Locate the cell with the specified text and output its (X, Y) center coordinate. 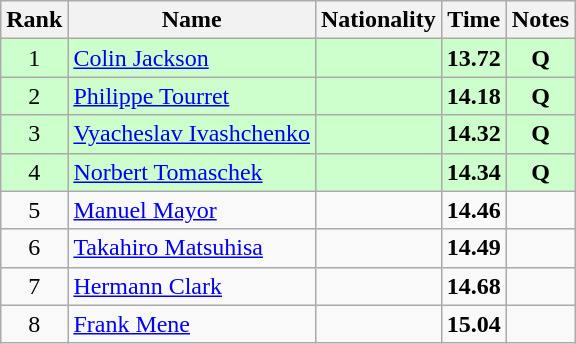
4 (34, 172)
14.34 (474, 172)
14.32 (474, 134)
14.46 (474, 210)
Hermann Clark (192, 286)
Frank Mene (192, 324)
Colin Jackson (192, 58)
3 (34, 134)
Notes (540, 20)
Manuel Mayor (192, 210)
Time (474, 20)
Vyacheslav Ivashchenko (192, 134)
15.04 (474, 324)
Name (192, 20)
Rank (34, 20)
14.49 (474, 248)
5 (34, 210)
8 (34, 324)
2 (34, 96)
7 (34, 286)
14.68 (474, 286)
1 (34, 58)
14.18 (474, 96)
13.72 (474, 58)
Philippe Tourret (192, 96)
Takahiro Matsuhisa (192, 248)
Norbert Tomaschek (192, 172)
Nationality (378, 20)
6 (34, 248)
